Search for the cell housing the specified text and yield its (x, y) center coordinate. 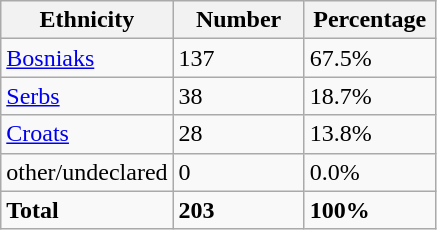
137 (238, 58)
Serbs (87, 96)
203 (238, 210)
38 (238, 96)
Bosniaks (87, 58)
Percentage (370, 20)
0.0% (370, 172)
Number (238, 20)
28 (238, 134)
18.7% (370, 96)
Total (87, 210)
13.8% (370, 134)
Ethnicity (87, 20)
0 (238, 172)
Croats (87, 134)
100% (370, 210)
67.5% (370, 58)
other/undeclared (87, 172)
